Locate the cell with the specified text and output its [X, Y] center coordinate. 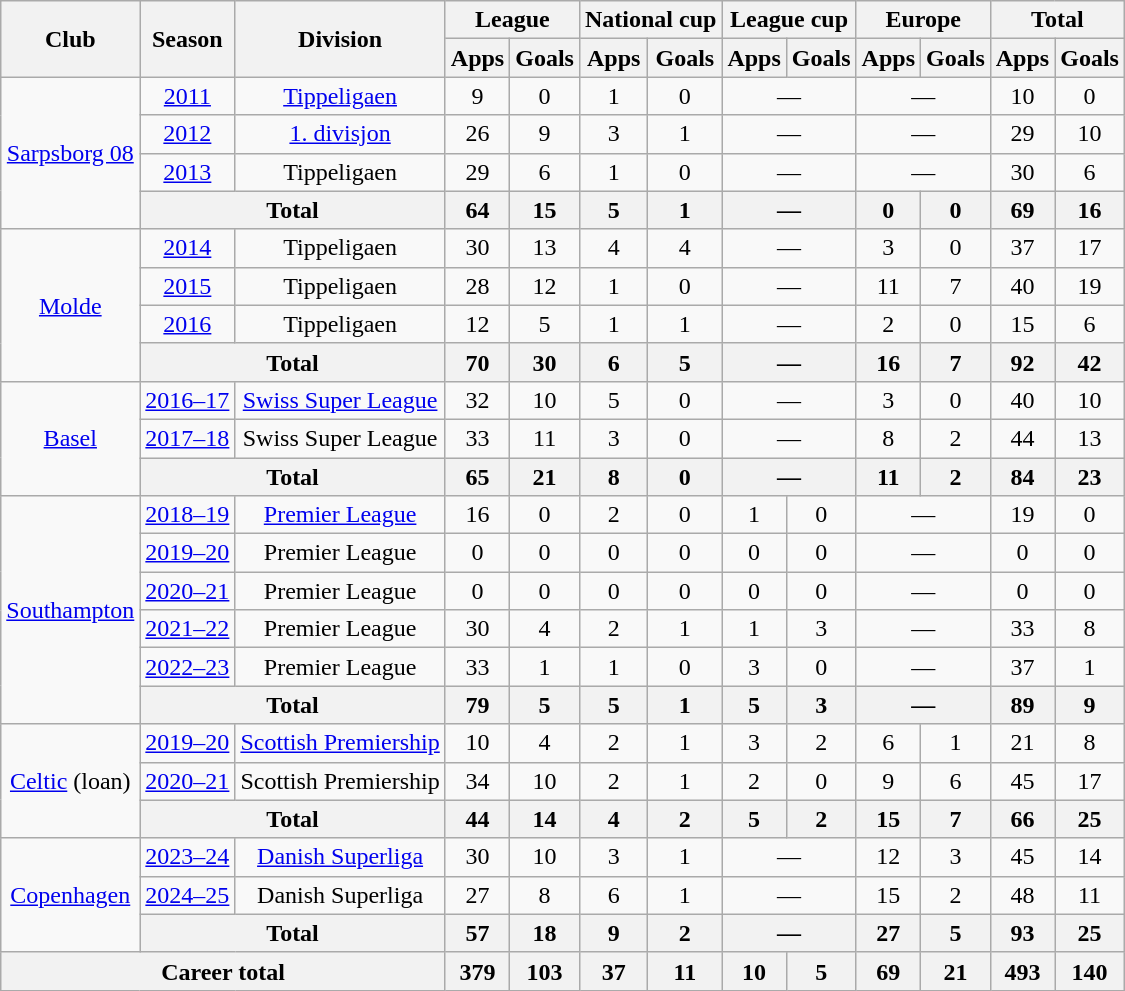
70 [477, 362]
48 [1022, 895]
64 [477, 210]
379 [477, 971]
89 [1022, 705]
2022–23 [188, 667]
2015 [188, 286]
65 [477, 477]
93 [1022, 933]
2013 [188, 172]
2014 [188, 248]
84 [1022, 477]
92 [1022, 362]
League cup [789, 20]
2018–19 [188, 515]
1. divisjon [340, 134]
National cup [650, 20]
57 [477, 933]
23 [1090, 477]
Basel [70, 438]
Celtic (loan) [70, 781]
2021–22 [188, 629]
2016–17 [188, 400]
Europe [923, 20]
Southampton [70, 610]
140 [1090, 971]
Season [188, 39]
79 [477, 705]
Molde [70, 305]
66 [1022, 819]
Career total [224, 971]
2012 [188, 134]
Sarpsborg 08 [70, 153]
2011 [188, 96]
Division [340, 39]
28 [477, 286]
42 [1090, 362]
League [512, 20]
2023–24 [188, 857]
2024–25 [188, 895]
493 [1022, 971]
Club [70, 39]
103 [545, 971]
26 [477, 134]
32 [477, 400]
18 [545, 933]
34 [477, 781]
2016 [188, 324]
Copenhagen [70, 895]
2017–18 [188, 438]
